Extract the [x, y] coordinate from the center of the cell holding the provided text.  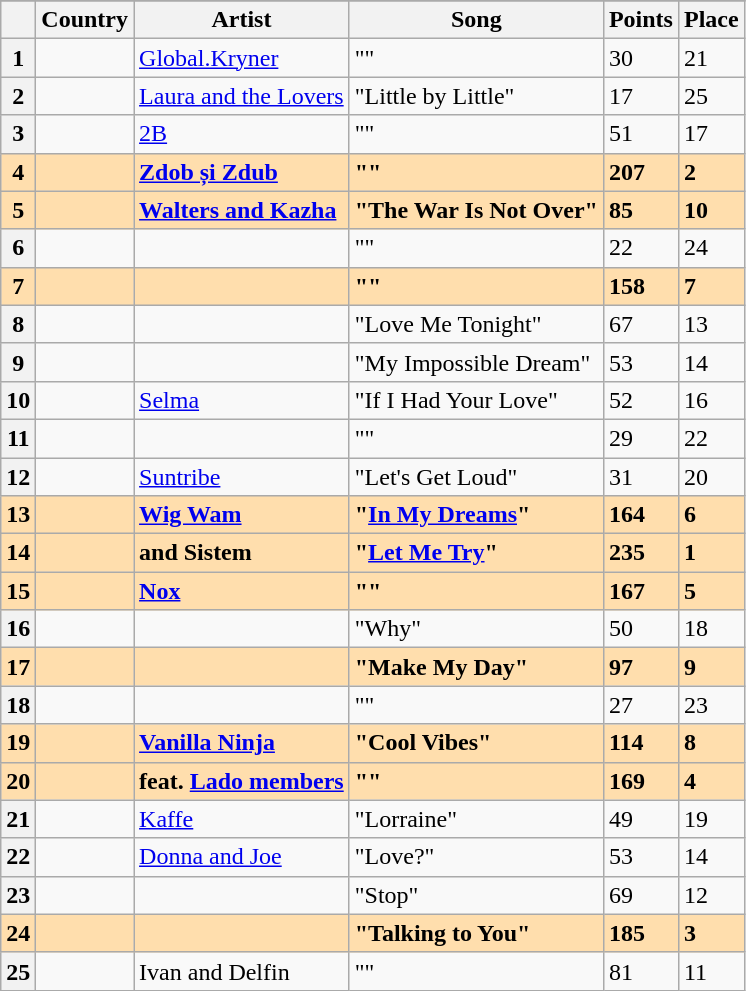
29 [640, 438]
"Why" [476, 629]
feat. Lado members [242, 781]
69 [640, 895]
Donna and Joe [242, 857]
Laura and the Lovers [242, 96]
"My Impossible Dream" [476, 362]
164 [640, 515]
185 [640, 933]
Country [85, 20]
167 [640, 591]
"The War Is Not Over" [476, 210]
52 [640, 400]
Song [476, 20]
Ivan and Delfin [242, 971]
"Make My Day" [476, 667]
"Little by Little" [476, 96]
2B [242, 134]
Place [711, 20]
Global.Kryner [242, 58]
"Stop" [476, 895]
Suntribe [242, 477]
235 [640, 553]
50 [640, 629]
97 [640, 667]
30 [640, 58]
67 [640, 324]
51 [640, 134]
"Lorraine" [476, 819]
"Love Me Tonight" [476, 324]
Nox [242, 591]
81 [640, 971]
"Cool Vibes" [476, 743]
Zdob și Zdub [242, 172]
"Love?" [476, 857]
Points [640, 20]
31 [640, 477]
"Let Me Try" [476, 553]
158 [640, 286]
"In My Dreams" [476, 515]
27 [640, 705]
Artist [242, 20]
Selma [242, 400]
"If I Had Your Love" [476, 400]
and Sistem [242, 553]
Wig Wam [242, 515]
15 [18, 591]
169 [640, 781]
Kaffe [242, 819]
"Talking to You" [476, 933]
Walters and Kazha [242, 210]
207 [640, 172]
Vanilla Ninja [242, 743]
49 [640, 819]
114 [640, 743]
85 [640, 210]
"Let's Get Loud" [476, 477]
